Return (X, Y) of the center of cell containing provided text 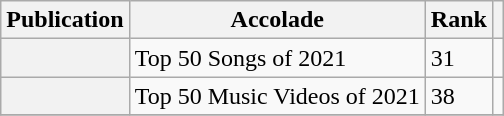
Accolade (277, 20)
Publication (65, 20)
Rank (458, 20)
38 (458, 96)
Top 50 Songs of 2021 (277, 58)
Top 50 Music Videos of 2021 (277, 96)
31 (458, 58)
